Pinpoint the cell where the given text exists, returning its [X, Y] midpoint coordinate. 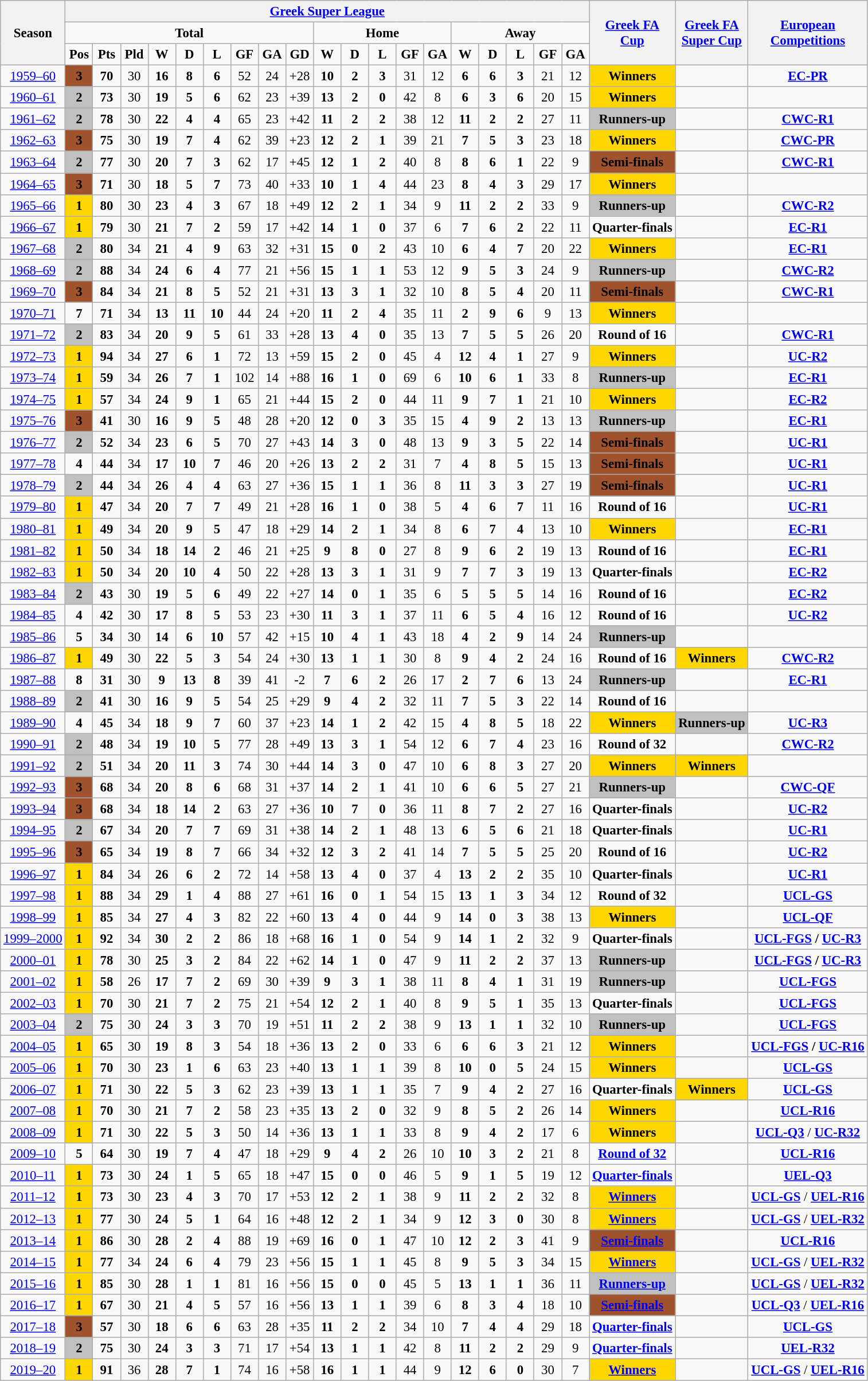
1961–62 [33, 119]
2011–12 [33, 1197]
+69 [300, 1240]
2019–20 [33, 1370]
1970–71 [33, 313]
91 [107, 1370]
1996–97 [33, 874]
Pld [134, 54]
EuropeanCompetitions [808, 33]
1995–96 [33, 852]
+53 [300, 1197]
2010–11 [33, 1176]
2013–14 [33, 1240]
+15 [300, 637]
2015–16 [33, 1284]
Away [520, 33]
+26 [300, 464]
92 [107, 938]
+68 [300, 938]
Pos [79, 54]
+43 [300, 443]
1977–78 [33, 464]
CWC-QF [808, 787]
1991–92 [33, 766]
1985–86 [33, 637]
UC-R3 [808, 723]
1998–99 [33, 917]
+51 [300, 1025]
1971–72 [33, 335]
1981–82 [33, 551]
+27 [300, 594]
1978–79 [33, 486]
1974–75 [33, 400]
+59 [300, 356]
+37 [300, 787]
1972–73 [33, 356]
1984–85 [33, 615]
60 [244, 723]
Pts [107, 54]
1965–66 [33, 205]
+88 [300, 378]
1989–90 [33, 723]
2001–02 [33, 982]
2002–03 [33, 1003]
-2 [300, 680]
1967–68 [33, 248]
UEL-Q3 [808, 1176]
102 [244, 378]
+38 [300, 831]
+60 [300, 917]
2014–15 [33, 1262]
1973–74 [33, 378]
Greek FASuper Cup [712, 33]
1975–76 [33, 421]
2009–10 [33, 1154]
61 [244, 335]
51 [107, 766]
82 [244, 917]
1997–98 [33, 895]
Total [189, 33]
+25 [300, 551]
EC-PR [808, 76]
UCL-FGS / UC-R16 [808, 1046]
1962–63 [33, 141]
1987–88 [33, 680]
+48 [300, 1219]
2005–06 [33, 1068]
2004–05 [33, 1046]
2003–04 [33, 1025]
GD [300, 54]
1990–91 [33, 744]
UCL-Q3 / UEL-R16 [808, 1305]
66 [244, 852]
1966–67 [33, 227]
+47 [300, 1176]
1980–81 [33, 529]
1986–87 [33, 658]
2000–01 [33, 960]
+62 [300, 960]
Season [33, 33]
2017–18 [33, 1327]
2007–08 [33, 1111]
CWC-PR [808, 141]
2006–07 [33, 1090]
1979–80 [33, 508]
1963–64 [33, 162]
2018–19 [33, 1348]
1960–61 [33, 97]
UEL-R32 [808, 1348]
1964–65 [33, 184]
1992–93 [33, 787]
2012–13 [33, 1219]
1994–95 [33, 831]
1976–77 [33, 443]
1982–83 [33, 572]
94 [107, 356]
1988–89 [33, 701]
Greek FACup [632, 33]
81 [244, 1284]
+45 [300, 162]
Home [382, 33]
2016–17 [33, 1305]
UCL-Q3 / UC-R32 [808, 1133]
UCL-QF [808, 917]
+61 [300, 895]
1969–70 [33, 292]
1983–84 [33, 594]
83 [107, 335]
2008–09 [33, 1133]
+32 [300, 852]
1968–69 [33, 270]
+40 [300, 1068]
+33 [300, 184]
1999–2000 [33, 938]
Greek Super League [327, 11]
1993–94 [33, 809]
1959–60 [33, 76]
